Identify which cell holds the provided text, then report its (X, Y) central coordinate. 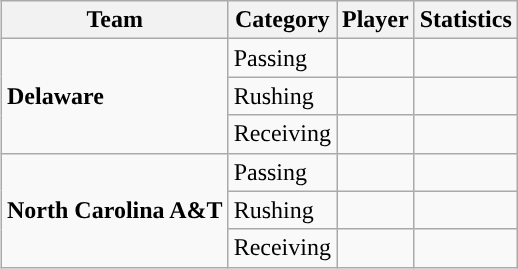
Player (375, 20)
North Carolina A&T (114, 210)
Team (114, 20)
Delaware (114, 96)
Category (282, 20)
Statistics (466, 20)
